Return (X, Y) of the center of cell containing provided text 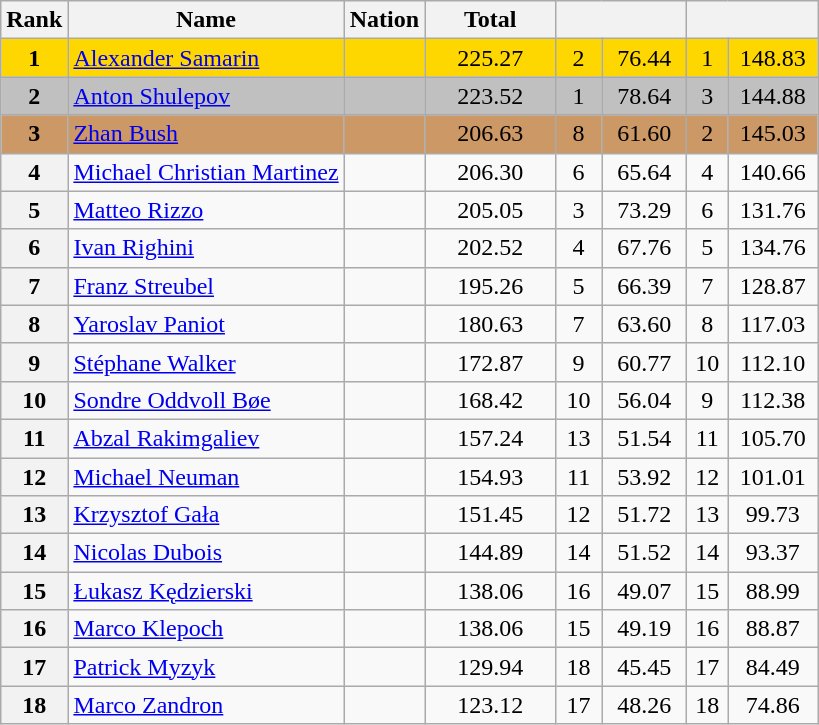
117.03 (773, 324)
168.42 (490, 400)
51.52 (644, 553)
Sondre Oddvoll Bøe (206, 400)
Zhan Bush (206, 134)
128.87 (773, 286)
Michael Christian Martinez (206, 172)
Krzysztof Gała (206, 515)
223.52 (490, 96)
140.66 (773, 172)
202.52 (490, 248)
Ivan Righini (206, 248)
157.24 (490, 438)
Stéphane Walker (206, 362)
Marco Klepoch (206, 629)
73.29 (644, 210)
225.27 (490, 58)
88.99 (773, 591)
51.72 (644, 515)
105.70 (773, 438)
Anton Shulepov (206, 96)
180.63 (490, 324)
Nicolas Dubois (206, 553)
Patrick Myzyk (206, 667)
51.54 (644, 438)
66.39 (644, 286)
99.73 (773, 515)
206.30 (490, 172)
45.45 (644, 667)
151.45 (490, 515)
206.63 (490, 134)
49.07 (644, 591)
101.01 (773, 477)
Matteo Rizzo (206, 210)
63.60 (644, 324)
Name (206, 20)
Łukasz Kędzierski (206, 591)
145.03 (773, 134)
Abzal Rakimgaliev (206, 438)
Total (490, 20)
195.26 (490, 286)
123.12 (490, 705)
76.44 (644, 58)
53.92 (644, 477)
Michael Neuman (206, 477)
Nation (384, 20)
Alexander Samarin (206, 58)
67.76 (644, 248)
112.38 (773, 400)
154.93 (490, 477)
Franz Streubel (206, 286)
Yaroslav Paniot (206, 324)
Rank (34, 20)
112.10 (773, 362)
65.64 (644, 172)
144.88 (773, 96)
60.77 (644, 362)
56.04 (644, 400)
78.64 (644, 96)
129.94 (490, 667)
144.89 (490, 553)
84.49 (773, 667)
49.19 (644, 629)
148.83 (773, 58)
134.76 (773, 248)
93.37 (773, 553)
172.87 (490, 362)
48.26 (644, 705)
131.76 (773, 210)
Marco Zandron (206, 705)
61.60 (644, 134)
74.86 (773, 705)
88.87 (773, 629)
205.05 (490, 210)
